Capture the cell that displays the provided text and extract its [X, Y] central coordinate. 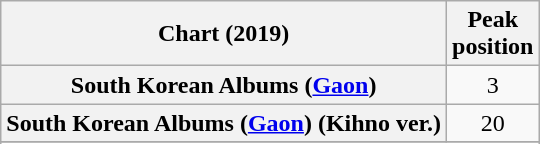
Chart (2019) [224, 34]
20 [493, 123]
South Korean Albums (Gaon) (Kihno ver.) [224, 123]
South Korean Albums (Gaon) [224, 85]
Peakposition [493, 34]
3 [493, 85]
